Provide the [x, y] coordinate of the cell's center where the given text is located.  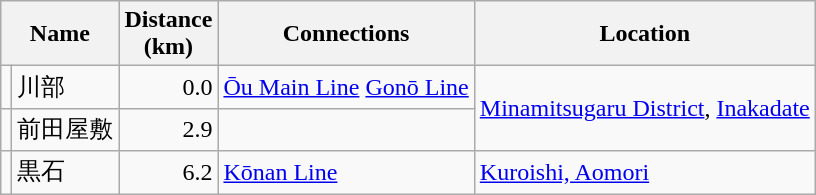
Distance(km) [168, 34]
0.0 [168, 88]
Name [60, 34]
2.9 [168, 130]
Location [644, 34]
前田屋敷 [66, 130]
Kōnan Line [346, 172]
川部 [66, 88]
黒石 [66, 172]
Minamitsugaru District, Inakadate [644, 108]
Connections [346, 34]
Ōu Main Line Gonō Line [346, 88]
Kuroishi, Aomori [644, 172]
6.2 [168, 172]
